Capture the cell that displays the provided text and extract its [x, y] central coordinate. 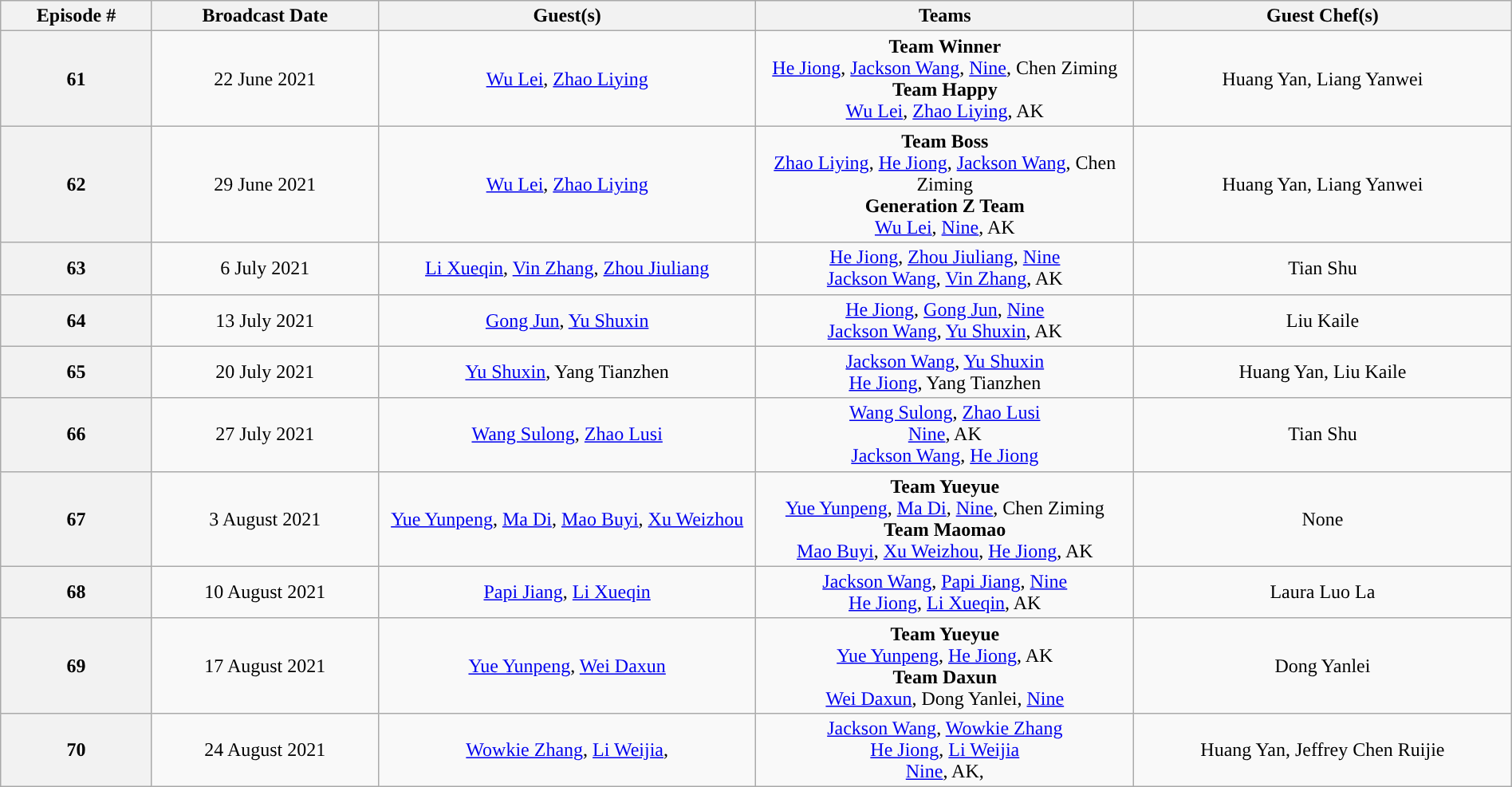
Huang Yan, Liu Kaile [1323, 372]
Yue Yunpeng, Ma Di, Mao Buyi, Xu Weizhou [567, 518]
Team YueyueYue Yunpeng, He Jiong, AKTeam DaxunWei Daxun, Dong Yanlei, Nine [945, 665]
67 [77, 518]
61 [77, 78]
Wowkie Zhang, Li Weijia, [567, 750]
Guest Chef(s) [1323, 16]
Papi Jiang, Li Xueqin [567, 592]
Team BossZhao Liying, He Jiong, Jackson Wang, Chen ZimingGeneration Z TeamWu Lei, Nine, AK [945, 184]
He Jiong, Gong Jun, NineJackson Wang, Yu Shuxin, AK [945, 321]
29 June 2021 [265, 184]
Guest(s) [567, 16]
Team YueyueYue Yunpeng, Ma Di, Nine, Chen ZimingTeam MaomaoMao Buyi, Xu Weizhou, He Jiong, AK [945, 518]
Dong Yanlei [1323, 665]
13 July 2021 [265, 321]
27 July 2021 [265, 435]
Yue Yunpeng, Wei Daxun [567, 665]
24 August 2021 [265, 750]
Li Xueqin, Vin Zhang, Zhou Jiuliang [567, 268]
66 [77, 435]
Laura Luo La [1323, 592]
22 June 2021 [265, 78]
62 [77, 184]
63 [77, 268]
Wang Sulong, Zhao Lusi [567, 435]
Gong Jun, Yu Shuxin [567, 321]
Liu Kaile [1323, 321]
Jackson Wang, Yu ShuxinHe Jiong, Yang Tianzhen [945, 372]
20 July 2021 [265, 372]
None [1323, 518]
Teams [945, 16]
65 [77, 372]
70 [77, 750]
17 August 2021 [265, 665]
Jackson Wang, Papi Jiang, NineHe Jiong, Li Xueqin, AK [945, 592]
Team WinnerHe Jiong, Jackson Wang, Nine, Chen ZimingTeam HappyWu Lei, Zhao Liying, AK [945, 78]
Huang Yan, Jeffrey Chen Ruijie [1323, 750]
He Jiong, Zhou Jiuliang, NineJackson Wang, Vin Zhang, AK [945, 268]
68 [77, 592]
10 August 2021 [265, 592]
Broadcast Date [265, 16]
69 [77, 665]
6 July 2021 [265, 268]
64 [77, 321]
Yu Shuxin, Yang Tianzhen [567, 372]
Wang Sulong, Zhao LusiNine, AKJackson Wang, He Jiong [945, 435]
Episode # [77, 16]
3 August 2021 [265, 518]
Jackson Wang, Wowkie ZhangHe Jiong, Li WeijiaNine, AK, [945, 750]
